Scan for the cell matching the given text and deliver its (x, y) coordinate at center. 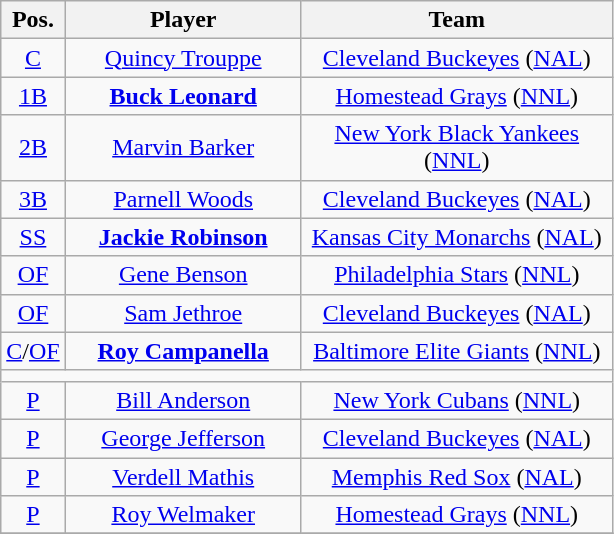
Roy Welmaker (183, 515)
Gene Benson (183, 275)
Sam Jethroe (183, 313)
Bill Anderson (183, 400)
New York Cubans (NNL) (456, 400)
Player (183, 20)
Verdell Mathis (183, 477)
SS (33, 237)
C/OF (33, 351)
Kansas City Monarchs (NAL) (456, 237)
Quincy Trouppe (183, 58)
Baltimore Elite Giants (NNL) (456, 351)
Philadelphia Stars (NNL) (456, 275)
New York Black Yankees (NNL) (456, 148)
C (33, 58)
Memphis Red Sox (NAL) (456, 477)
2B (33, 148)
3B (33, 199)
Parnell Woods (183, 199)
Marvin Barker (183, 148)
Buck Leonard (183, 96)
George Jefferson (183, 438)
Team (456, 20)
Jackie Robinson (183, 237)
Roy Campanella (183, 351)
Pos. (33, 20)
1B (33, 96)
